Return the [X, Y] coordinate for the center point of the cell that contains the specified text.  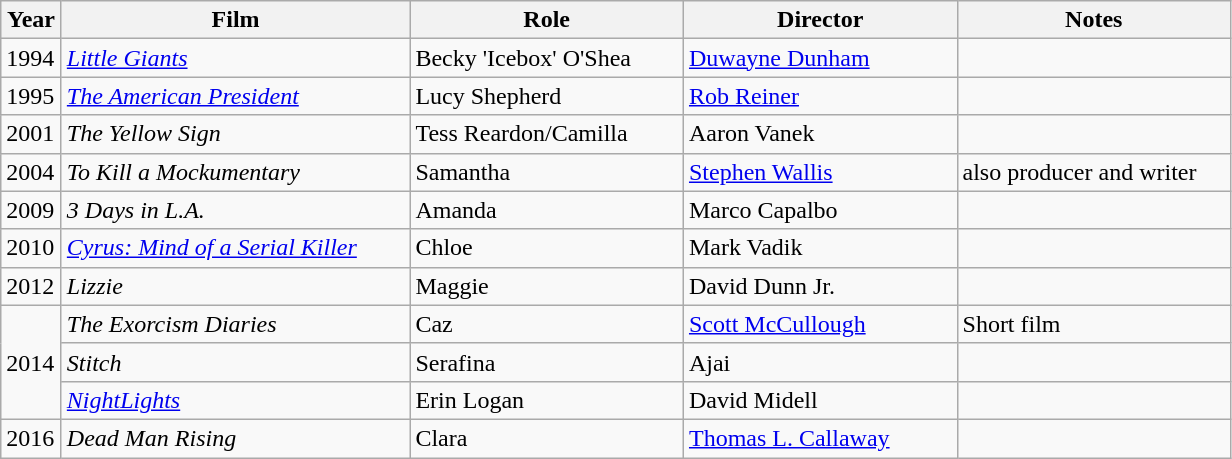
Duwayne Dunham [820, 58]
Stitch [236, 362]
Ajai [820, 362]
2014 [32, 362]
The Yellow Sign [236, 134]
Mark Vadik [820, 248]
David Midell [820, 400]
Lucy Shepherd [547, 96]
The American President [236, 96]
Tess Reardon/Camilla [547, 134]
2016 [32, 438]
David Dunn Jr. [820, 286]
Little Giants [236, 58]
2012 [32, 286]
Dead Man Rising [236, 438]
3 Days in L.A. [236, 210]
Chloe [547, 248]
Rob Reiner [820, 96]
NightLights [236, 400]
Notes [1094, 20]
Scott McCullough [820, 324]
Amanda [547, 210]
Caz [547, 324]
Director [820, 20]
Samantha [547, 172]
Maggie [547, 286]
Role [547, 20]
2004 [32, 172]
2009 [32, 210]
Year [32, 20]
Aaron Vanek [820, 134]
also producer and writer [1094, 172]
Marco Capalbo [820, 210]
Lizzie [236, 286]
1995 [32, 96]
1994 [32, 58]
Cyrus: Mind of a Serial Killer [236, 248]
Short film [1094, 324]
Becky 'Icebox' O'Shea [547, 58]
Clara [547, 438]
The Exorcism Diaries [236, 324]
Stephen Wallis [820, 172]
Erin Logan [547, 400]
Serafina [547, 362]
To Kill a Mockumentary [236, 172]
Film [236, 20]
2010 [32, 248]
Thomas L. Callaway [820, 438]
2001 [32, 134]
